Search for the cell housing the specified text and yield its (X, Y) center coordinate. 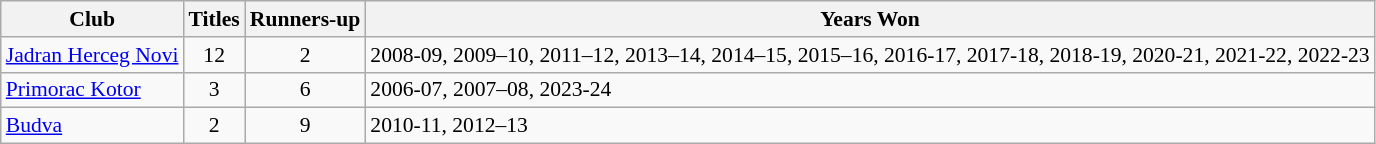
Primorac Kotor (92, 90)
6 (305, 90)
Runners-up (305, 19)
Club (92, 19)
2010-11, 2012–13 (870, 126)
3 (214, 90)
9 (305, 126)
Jadran Herceg Novi (92, 55)
12 (214, 55)
Budva (92, 126)
Titles (214, 19)
Years Won (870, 19)
2008-09, 2009–10, 2011–12, 2013–14, 2014–15, 2015–16, 2016-17, 2017-18, 2018-19, 2020-21, 2021-22, 2022-23 (870, 55)
2006-07, 2007–08, 2023-24 (870, 90)
